Return the (x, y) coordinate for the center point of the cell that contains the specified text.  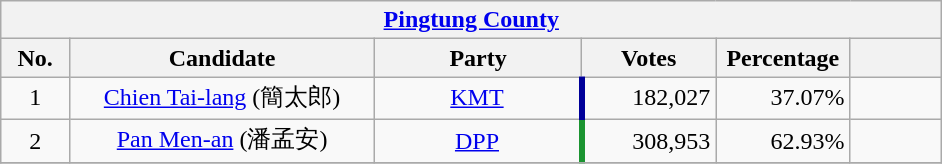
37.07% (783, 98)
2 (36, 140)
DPP (478, 140)
Votes (649, 58)
62.93% (783, 140)
308,953 (649, 140)
Candidate (222, 58)
No. (36, 58)
KMT (478, 98)
Percentage (783, 58)
Chien Tai-lang (簡太郎) (222, 98)
Party (478, 58)
Pan Men-an (潘孟安) (222, 140)
Pingtung County (472, 20)
182,027 (649, 98)
1 (36, 98)
